Search for the cell housing the specified text and yield its (x, y) center coordinate. 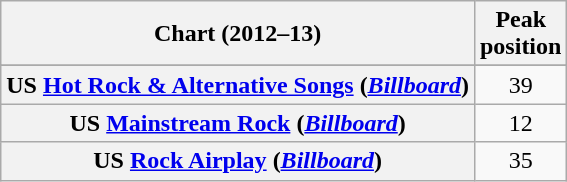
US Hot Rock & Alternative Songs (Billboard) (238, 85)
35 (520, 161)
39 (520, 85)
US Rock Airplay (Billboard) (238, 161)
Peakposition (520, 34)
US Mainstream Rock (Billboard) (238, 123)
12 (520, 123)
Chart (2012–13) (238, 34)
